Determine the [x, y] coordinate at the center of the cell enclosing the given text.  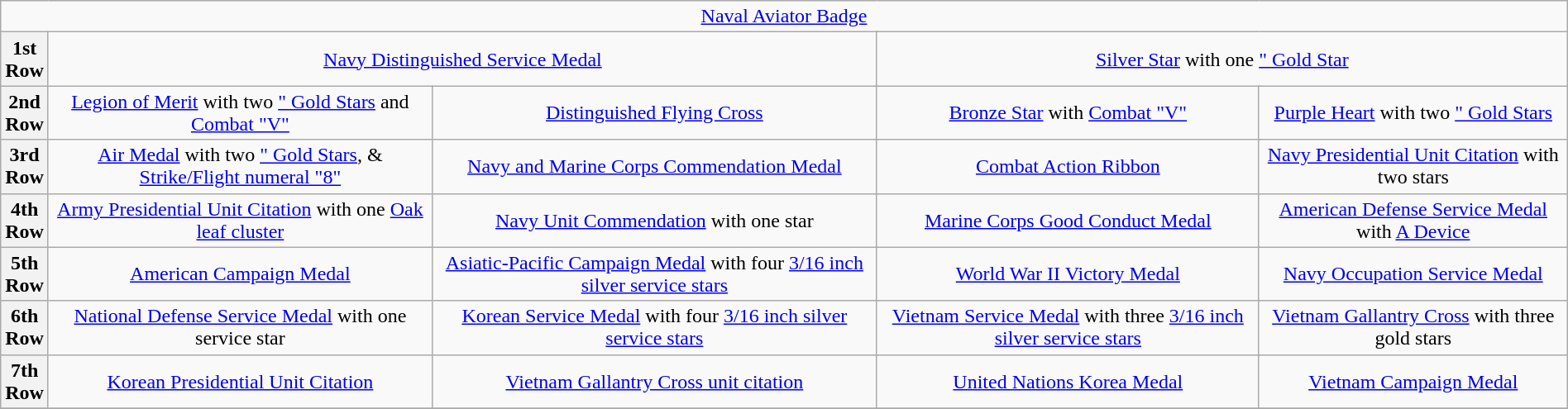
Korean Service Medal with four 3/16 inch silver service stars [654, 327]
National Defense Service Medal with one service star [240, 327]
Korean Presidential Unit Citation [240, 382]
Air Medal with two " Gold Stars, & Strike/Flight numeral "8" [240, 167]
Navy Presidential Unit Citation with two stars [1413, 167]
Purple Heart with two " Gold Stars [1413, 112]
Legion of Merit with two " Gold Stars and Combat "V" [240, 112]
1stRow [25, 59]
2ndRow [25, 112]
Vietnam Gallantry Cross with three gold stars [1413, 327]
Bronze Star with Combat "V" [1068, 112]
3rdRow [25, 167]
5thRow [25, 274]
Distinguished Flying Cross [654, 112]
7thRow [25, 382]
World War II Victory Medal [1068, 274]
Vietnam Service Medal with three 3/16 inch silver service stars [1068, 327]
4thRow [25, 220]
American Defense Service Medal with A Device [1413, 220]
6thRow [25, 327]
Vietnam Gallantry Cross unit citation [654, 382]
Asiatic-Pacific Campaign Medal with four 3/16 inch silver service stars [654, 274]
United Nations Korea Medal [1068, 382]
Navy Unit Commendation with one star [654, 220]
Army Presidential Unit Citation with one Oak leaf cluster [240, 220]
Navy Distinguished Service Medal [462, 59]
Navy and Marine Corps Commendation Medal [654, 167]
Silver Star with one " Gold Star [1222, 59]
Combat Action Ribbon [1068, 167]
Marine Corps Good Conduct Medal [1068, 220]
Vietnam Campaign Medal [1413, 382]
Naval Aviator Badge [784, 17]
Navy Occupation Service Medal [1413, 274]
American Campaign Medal [240, 274]
